Locate the cell with the specified text and output its [x, y] center coordinate. 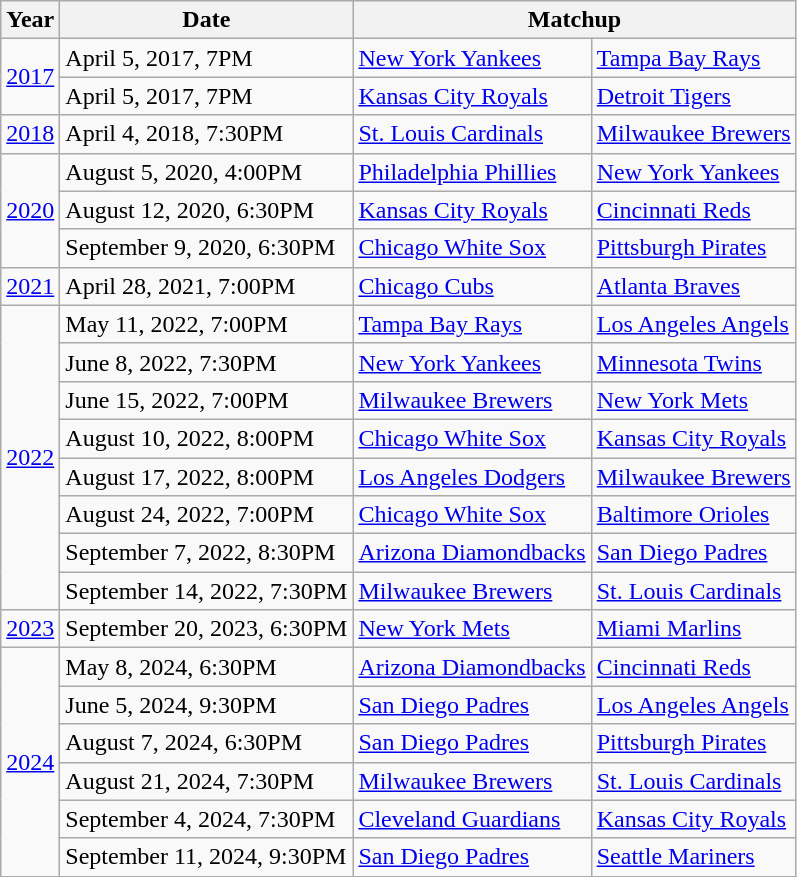
April 28, 2021, 7:00PM [206, 286]
August 24, 2022, 7:00PM [206, 515]
September 9, 2020, 6:30PM [206, 248]
2023 [30, 629]
August 7, 2024, 6:30PM [206, 743]
2021 [30, 286]
September 20, 2023, 6:30PM [206, 629]
Detroit Tigers [694, 96]
Seattle Mariners [694, 857]
June 8, 2022, 7:30PM [206, 362]
Cleveland Guardians [472, 819]
Chicago Cubs [472, 286]
Los Angeles Dodgers [472, 477]
May 8, 2024, 6:30PM [206, 667]
September 14, 2022, 7:30PM [206, 591]
September 11, 2024, 9:30PM [206, 857]
August 10, 2022, 8:00PM [206, 438]
2020 [30, 210]
August 12, 2020, 6:30PM [206, 210]
Minnesota Twins [694, 362]
Baltimore Orioles [694, 515]
Year [30, 20]
September 7, 2022, 8:30PM [206, 553]
September 4, 2024, 7:30PM [206, 819]
Philadelphia Phillies [472, 172]
Miami Marlins [694, 629]
2022 [30, 457]
April 4, 2018, 7:30PM [206, 134]
May 11, 2022, 7:00PM [206, 324]
Date [206, 20]
August 5, 2020, 4:00PM [206, 172]
June 5, 2024, 9:30PM [206, 705]
June 15, 2022, 7:00PM [206, 400]
2018 [30, 134]
August 17, 2022, 8:00PM [206, 477]
Matchup [574, 20]
August 21, 2024, 7:30PM [206, 781]
Atlanta Braves [694, 286]
2017 [30, 77]
2024 [30, 762]
